Identify which cell holds the provided text, then report its (x, y) central coordinate. 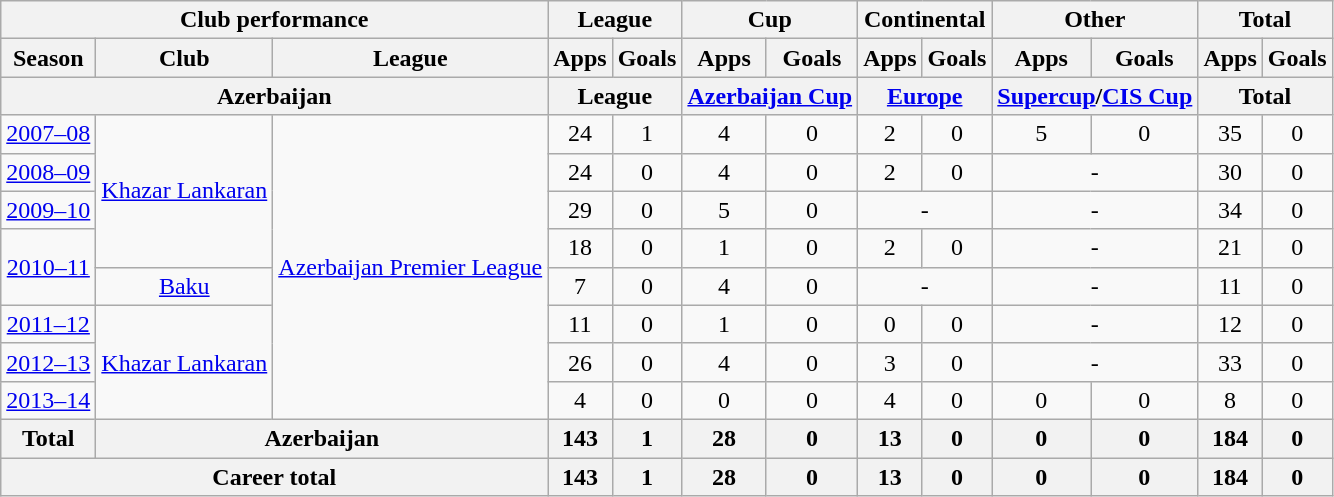
18 (580, 248)
2011–12 (48, 324)
2010–11 (48, 267)
2009–10 (48, 210)
Europe (925, 96)
2012–13 (48, 362)
Career total (274, 477)
8 (1230, 400)
2008–09 (48, 172)
30 (1230, 172)
2007–08 (48, 134)
35 (1230, 134)
29 (580, 210)
Continental (925, 20)
3 (890, 362)
7 (580, 286)
26 (580, 362)
Club performance (274, 20)
Azerbaijan Cup (770, 96)
Baku (184, 286)
Club (184, 58)
12 (1230, 324)
Other (1095, 20)
Azerbaijan Premier League (410, 267)
Season (48, 58)
33 (1230, 362)
Cup (770, 20)
Supercup/CIS Cup (1095, 96)
34 (1230, 210)
2013–14 (48, 400)
21 (1230, 248)
